Search for the cell housing the specified text and yield its [X, Y] center coordinate. 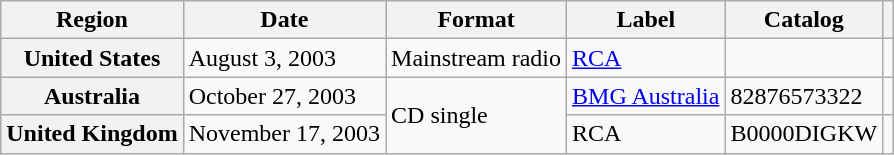
United States [92, 58]
Region [92, 20]
Australia [92, 96]
Label [646, 20]
CD single [476, 115]
United Kingdom [92, 134]
October 27, 2003 [284, 96]
Mainstream radio [476, 58]
November 17, 2003 [284, 134]
BMG Australia [646, 96]
Date [284, 20]
Catalog [804, 20]
B0000DIGKW [804, 134]
Format [476, 20]
82876573322 [804, 96]
August 3, 2003 [284, 58]
